Extract the [X, Y] coordinate from the center of the cell holding the provided text.  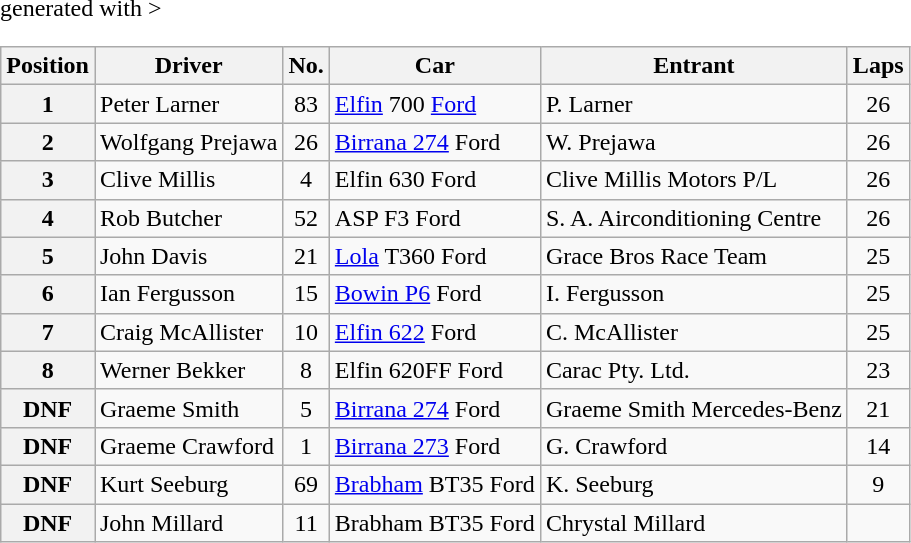
Peter Larner [188, 104]
23 [878, 370]
Elfin 630 Ford [434, 180]
11 [306, 523]
Graeme Crawford [188, 446]
69 [306, 484]
W. Prejawa [694, 142]
No. [306, 66]
S. A. Airconditioning Centre [694, 218]
John Davis [188, 256]
John Millard [188, 523]
3 [48, 180]
G. Crawford [694, 446]
Kurt Seeburg [188, 484]
Elfin 620FF Ford [434, 370]
Graeme Smith Mercedes-Benz [694, 408]
P. Larner [694, 104]
Car [434, 66]
2 [48, 142]
Ian Fergusson [188, 294]
10 [306, 332]
C. McAllister [694, 332]
I. Fergusson [694, 294]
Elfin 622 Ford [434, 332]
9 [878, 484]
Rob Butcher [188, 218]
Graeme Smith [188, 408]
Entrant [694, 66]
15 [306, 294]
K. Seeburg [694, 484]
6 [48, 294]
Grace Bros Race Team [694, 256]
Craig McAllister [188, 332]
Werner Bekker [188, 370]
Clive Millis Motors P/L [694, 180]
ASP F3 Ford [434, 218]
Elfin 700 Ford [434, 104]
Clive Millis [188, 180]
Driver [188, 66]
14 [878, 446]
7 [48, 332]
Wolfgang Prejawa [188, 142]
Chrystal Millard [694, 523]
52 [306, 218]
Birrana 273 Ford [434, 446]
Laps [878, 66]
Position [48, 66]
Lola T360 Ford [434, 256]
83 [306, 104]
Bowin P6 Ford [434, 294]
Carac Pty. Ltd. [694, 370]
